Determine the [X, Y] coordinate at the center of the cell enclosing the given text.  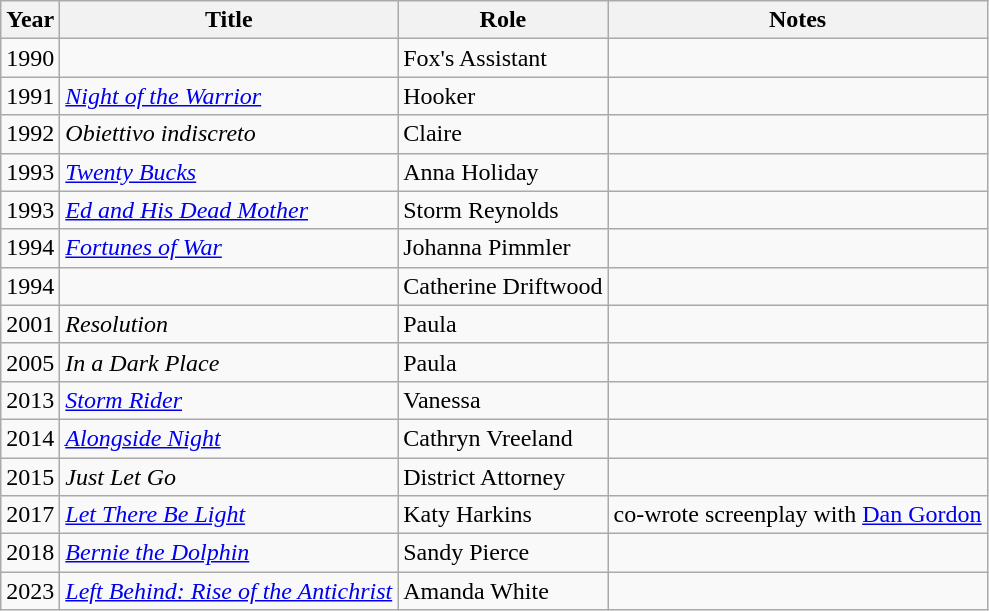
Alongside Night [229, 438]
co-wrote screenplay with Dan Gordon [798, 515]
2013 [30, 400]
Night of the Warrior [229, 96]
Catherine Driftwood [503, 286]
Resolution [229, 324]
Katy Harkins [503, 515]
Claire [503, 134]
Just Let Go [229, 477]
Fortunes of War [229, 248]
Anna Holiday [503, 172]
2014 [30, 438]
2001 [30, 324]
Left Behind: Rise of the Antichrist [229, 591]
In a Dark Place [229, 362]
Twenty Bucks [229, 172]
Title [229, 20]
1992 [30, 134]
2018 [30, 553]
Vanessa [503, 400]
Sandy Pierce [503, 553]
Role [503, 20]
Obiettivo indiscreto [229, 134]
1991 [30, 96]
Storm Reynolds [503, 210]
Hooker [503, 96]
Fox's Assistant [503, 58]
Year [30, 20]
2017 [30, 515]
Cathryn Vreeland [503, 438]
1990 [30, 58]
Ed and His Dead Mother [229, 210]
Notes [798, 20]
Johanna Pimmler [503, 248]
2023 [30, 591]
Bernie the Dolphin [229, 553]
2005 [30, 362]
Amanda White [503, 591]
Let There Be Light [229, 515]
Storm Rider [229, 400]
District Attorney [503, 477]
2015 [30, 477]
